Identify which cell holds the provided text, then report its (X, Y) central coordinate. 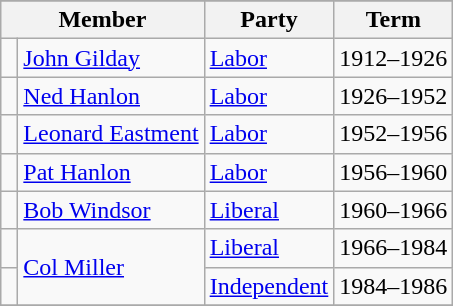
Independent (269, 286)
Leonard Eastment (111, 134)
1956–1960 (394, 172)
Party (269, 20)
Ned Hanlon (111, 96)
1912–1926 (394, 58)
1984–1986 (394, 286)
Pat Hanlon (111, 172)
John Gilday (111, 58)
1960–1966 (394, 210)
Bob Windsor (111, 210)
1926–1952 (394, 96)
1966–1984 (394, 248)
Term (394, 20)
Member (102, 20)
Col Miller (111, 267)
1952–1956 (394, 134)
